Search for the cell housing the specified text and yield its [X, Y] center coordinate. 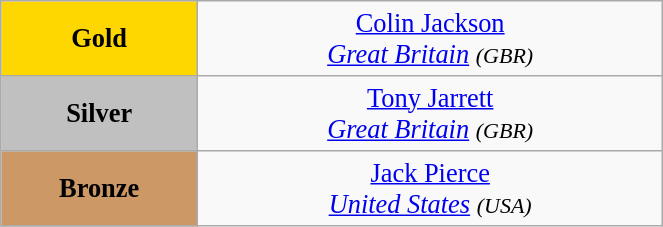
Jack PierceUnited States (USA) [430, 188]
Silver [100, 112]
Colin JacksonGreat Britain (GBR) [430, 38]
Gold [100, 38]
Bronze [100, 188]
Tony JarrettGreat Britain (GBR) [430, 112]
